Locate the cell with the specified text and output its (x, y) center coordinate. 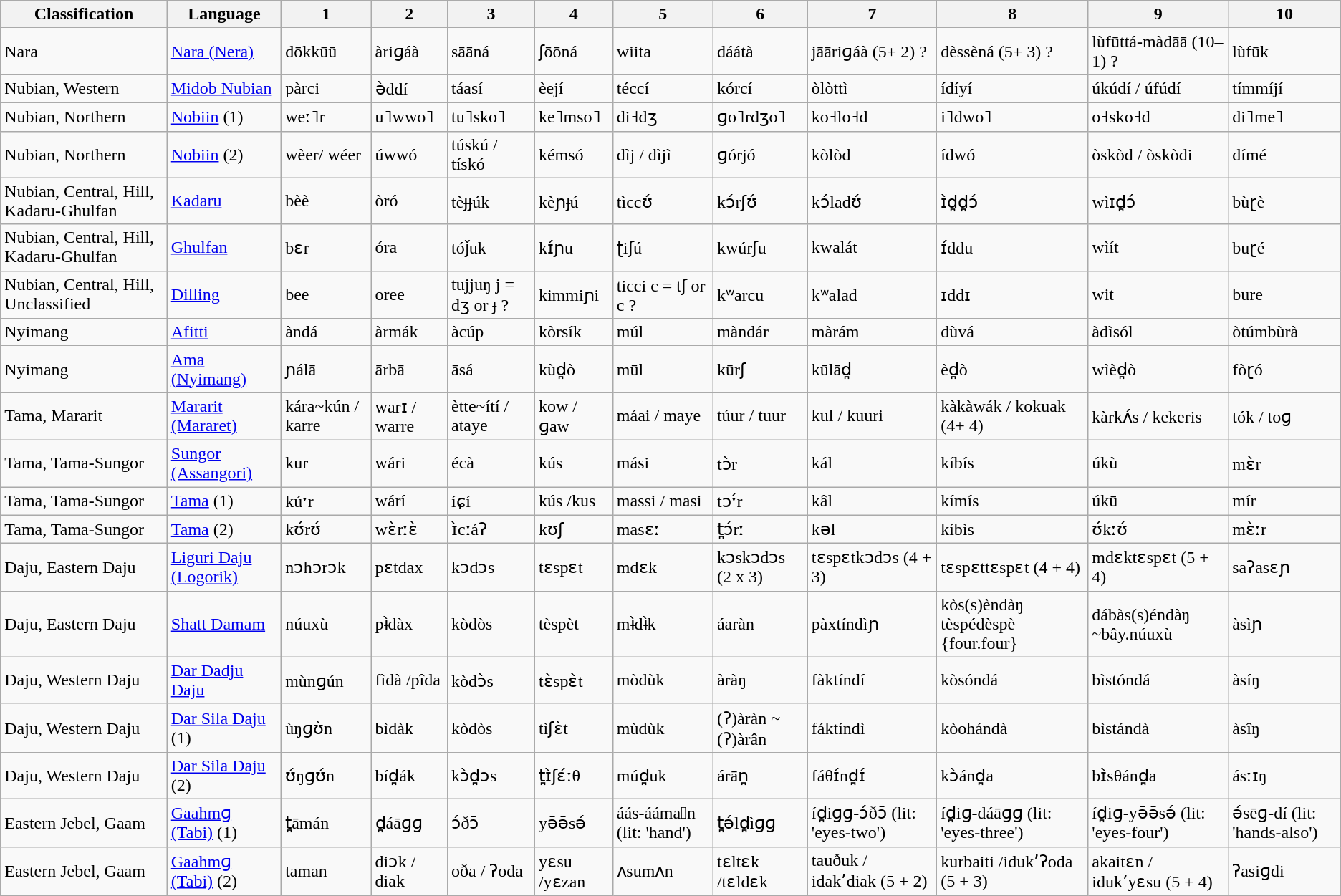
kòs(s)èndàŋ tèspédèspè {four.four} (1013, 624)
òskòd / òskòdi (1158, 155)
tóǰuk (491, 248)
úkúdí / úfúdí (1158, 89)
àsíŋ (1285, 680)
massi / masi (663, 501)
kɔ́ladʊ́ (872, 201)
1 (327, 14)
t̪āmán (327, 822)
úwwó (409, 155)
Language (223, 14)
kūlād̪ (872, 370)
lùfūttá-màdāā (10–1) ? (1158, 52)
t̪ə́ld̪ìɡɡ (760, 822)
mɨ̀dɨ̀k (663, 624)
màrám (872, 332)
wìít (1158, 248)
kára~kún / karre (327, 417)
íɕí (491, 501)
pɛtdax (409, 567)
di˧dʒ (663, 117)
oree (409, 295)
pàrci (327, 89)
kémsó (573, 155)
āsá (491, 370)
saʔasɛɲ (1285, 567)
wèer/ wéer (327, 155)
kímís (1013, 501)
kʷalad (872, 295)
ə̀ddí (409, 89)
4 (573, 14)
àdìsól (1158, 332)
àcúp (491, 332)
ticci c = tʃ or c ? (663, 295)
u˥wwo˥ (409, 117)
àsîŋ (1285, 728)
téccí (663, 89)
kòohándà (1013, 728)
oða / ʔoda (491, 871)
tɛspɛt (573, 567)
Dar Sila Daju (1) (223, 728)
Sungor (Assangori) (223, 463)
òró (409, 201)
Tama (2) (223, 529)
warɪ / warre (409, 417)
ídíyí (1013, 89)
5 (663, 14)
túur / tuur (760, 417)
màndár (760, 332)
Gaahmɡ (Tabi) (1) (223, 822)
Liguri Daju (Logorik) (223, 567)
kúˑr (327, 501)
ə́sēɡ-dí (lit: 'hands-also') (1285, 822)
kòrsík (573, 332)
dèssèná (5+ 3) ? (1013, 52)
kùd̪ò (573, 370)
mír (1285, 501)
taman (327, 871)
wári (409, 463)
ɔ́ðɔ̄ (491, 822)
èejí (573, 89)
ètte~ítí / ataye (491, 417)
túskú / tískó (491, 155)
nɔhɔrɔk (327, 567)
íd̪iɡ-dáāɡɡ (lit: 'eyes-three') (1013, 822)
Nubian, Central, Hill, Unclassified (84, 295)
2 (409, 14)
òtúmbùrà (1285, 332)
wárí (409, 501)
Tama, Mararit (84, 417)
écà (491, 463)
ɲálā (327, 370)
Dilling (223, 295)
kórcí (760, 89)
ʔasiɡdi (1285, 871)
kɔdɔs (491, 567)
kâl (872, 501)
fòɽó (1285, 370)
ʈiʃú (663, 248)
ārbā (409, 370)
kurbaiti /idukʼʔoda (5 + 3) (1013, 871)
kál (872, 463)
sāāná (491, 52)
tujjuŋ j = dʒ or ɟ ? (491, 295)
úkù (1158, 463)
kús (573, 463)
tu˥sko˥ (491, 117)
ke˥mso˥ (573, 117)
tèspèt (573, 624)
bee (327, 295)
tìʃɛ̀t (573, 728)
diɔk / diak (409, 871)
kɔ̀ánd̪a (1013, 775)
ɪ̀cːáʔ (491, 529)
kòlòd (872, 155)
Dar Sila Daju (2) (223, 775)
tók / toɡ (1285, 417)
núuxù (327, 624)
áás-ááman (lit: 'hand') (663, 822)
ʃōōná (573, 52)
wit (1158, 295)
Nobiin (2) (223, 155)
(ʔ)àràn ~ (ʔ)àrân (760, 728)
ɪ́ddu (1013, 248)
kʷarcu (760, 295)
áaràn (760, 624)
táasí (491, 89)
kèɲɟú (573, 201)
Shatt Damam (223, 624)
íd̪iɡɡ-ɔ́ðɔ̄ (lit: 'eyes-two') (872, 822)
t̪ɔ́rː (760, 529)
tauðuk / idakʼdiak (5 + 2) (872, 871)
ídwó (1013, 155)
àndá (327, 332)
úkū (1158, 501)
kòdɔ̀s (491, 680)
pàxtíndìɲ (872, 624)
bure (1285, 295)
múl (663, 332)
Nara (Nera) (223, 52)
ùŋɡʊ̀n (327, 728)
Tama (1) (223, 501)
kíbìs (1013, 529)
máai / maye (663, 417)
ɡórjó (760, 155)
bèè (327, 201)
àriɡáà (409, 52)
kàkàwák / kokuak (4+ 4) (1013, 417)
bìdàk (409, 728)
kɔskɔdɔs (2 x 3) (760, 567)
ɪ̀d̪d̪ɔ́ (1013, 201)
masɛː (663, 529)
8 (1013, 14)
Nubian, Western (84, 89)
Ghulfan (223, 248)
kɔ́rʃʊ́ (760, 201)
kʊ́rʊ́ (327, 529)
tìccʊ́ (663, 201)
wìɪd̪ɔ́ (1158, 201)
wìèd̪ò (1158, 370)
tèɟɟúk (491, 201)
bìstándà (1158, 728)
kwúrʃu (760, 248)
òlòttì (872, 89)
kòsóndá (1013, 680)
mùdùk (663, 728)
d̪áāɡɡ (409, 822)
jāāriɡáà (5+ 2) ? (872, 52)
dōkkūū (327, 52)
kow / ɡaw (573, 417)
dùvá (1013, 332)
wiita (663, 52)
tɔˑ́r (760, 501)
Dar Dadju Daju (223, 680)
fàktíndí (872, 680)
kur (327, 463)
Classification (84, 14)
pɨ̀dàx (409, 624)
dímé (1285, 155)
dáátà (760, 52)
mūl (663, 370)
tɛspɛtkɔdɔs (4 + 3) (872, 567)
tɛltɛk /tɛldɛk (760, 871)
weː˥r (327, 117)
mɛ̀ːr (1285, 529)
dábàs(s)éndàŋ ~bây.núuxù (1158, 624)
tɛspɛttɛspɛt (4 + 4) (1013, 567)
mási (663, 463)
10 (1285, 14)
mòdùk (663, 680)
íd̪iɡ-yə̄ə̄sə́ (lit: 'eyes-four') (1158, 822)
ásːɪŋ (1285, 775)
ko˧lo˧d (872, 117)
t̪ɪ̀ʃɛ́ːθ (573, 775)
9 (1158, 14)
6 (760, 14)
àsìɲ (1285, 624)
di˥me˥ (1285, 117)
3 (491, 14)
mùnɡún (327, 680)
yɛsu /yɛzan (573, 871)
ʊ́ŋɡʊ́n (327, 775)
kəl (872, 529)
múd̪uk (663, 775)
ʌsumʌn (663, 871)
Ama (Nyimang) (223, 370)
Mararit (Mararet) (223, 417)
akaitɛn / idukʼyɛsu (5 + 4) (1158, 871)
wɛ̀rːɛ̀ (409, 529)
7 (872, 14)
kús /kus (573, 501)
i˥dwo˥ (1013, 117)
àràŋ (760, 680)
buɽé (1285, 248)
ɪddɪ (1013, 295)
dìj / dìjì (663, 155)
kàrkʌ́s / kekeris (1158, 417)
árān̪ (760, 775)
kimmiɲi (573, 295)
àrmák (409, 332)
o˧sko˧d (1158, 117)
tímmíjí (1285, 89)
bìstóndá (1158, 680)
kwalát (872, 248)
mdɛk (663, 567)
tɛ̀spɛ̀t (573, 680)
bùɽè (1285, 201)
kul / kuuri (872, 417)
mdɛktɛspɛt (5 + 4) (1158, 567)
kʊʃ (573, 529)
ʊ́kːʊ́ (1158, 529)
kɔ̀d̪ɔs (491, 775)
lùfūk (1285, 52)
èd̪ò (1013, 370)
yə̄ə̄sə́ (573, 822)
fáktíndì (872, 728)
bíd̪ák (409, 775)
Gaahmɡ (Tabi) (2) (223, 871)
óra (409, 248)
kíbís (1013, 463)
bɪ̀sθánd̪a (1158, 775)
kɪ́ɲu (573, 248)
fáθɪ́nd̪ɪ́ (872, 775)
Midob Nubian (223, 89)
fìdà /pîda (409, 680)
ɡo˥rdʒo˥ (760, 117)
Nobiin (1) (223, 117)
mɛ̀r (1285, 463)
bɛr (327, 248)
tɔ̀r (760, 463)
Nara (84, 52)
Kadaru (223, 201)
Afitti (223, 332)
kūrʃ (760, 370)
